Pinpoint the cell where the given text exists, returning its (x, y) midpoint coordinate. 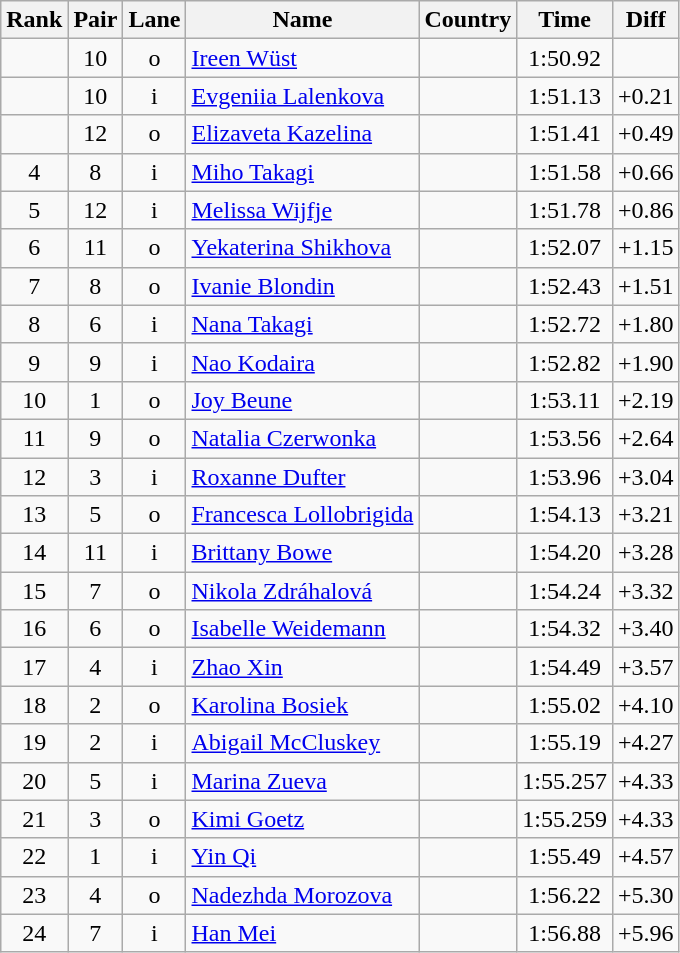
Kimi Goetz (302, 819)
Nana Takagi (302, 324)
1:55.259 (565, 819)
Roxanne Dufter (302, 477)
20 (34, 781)
+3.21 (646, 515)
Ireen Wüst (302, 58)
Evgeniia Lalenkova (302, 96)
1:51.58 (565, 172)
+1.90 (646, 362)
+0.86 (646, 210)
Yin Qi (302, 857)
Ivanie Blondin (302, 286)
Brittany Bowe (302, 553)
Time (565, 20)
+3.40 (646, 629)
Nikola Zdráhalová (302, 591)
24 (34, 933)
+2.19 (646, 400)
+4.27 (646, 743)
Lane (154, 20)
21 (34, 819)
1:54.20 (565, 553)
Pair (96, 20)
19 (34, 743)
1:53.96 (565, 477)
1:55.49 (565, 857)
23 (34, 895)
1:52.72 (565, 324)
Karolina Bosiek (302, 705)
1:54.24 (565, 591)
Natalia Czerwonka (302, 438)
+0.21 (646, 96)
1:55.02 (565, 705)
14 (34, 553)
1:54.49 (565, 667)
Melissa Wijfje (302, 210)
1:52.43 (565, 286)
1:52.07 (565, 248)
13 (34, 515)
+3.28 (646, 553)
+1.80 (646, 324)
15 (34, 591)
1:50.92 (565, 58)
Elizaveta Kazelina (302, 134)
+1.15 (646, 248)
1:52.82 (565, 362)
1:54.13 (565, 515)
Name (302, 20)
+0.49 (646, 134)
1:55.257 (565, 781)
+2.64 (646, 438)
+3.32 (646, 591)
1:51.13 (565, 96)
1:51.41 (565, 134)
+3.57 (646, 667)
+3.04 (646, 477)
Miho Takagi (302, 172)
Rank (34, 20)
1:56.88 (565, 933)
Han Mei (302, 933)
Abigail McCluskey (302, 743)
22 (34, 857)
17 (34, 667)
+0.66 (646, 172)
1:53.11 (565, 400)
Zhao Xin (302, 667)
Country (468, 20)
16 (34, 629)
18 (34, 705)
1:51.78 (565, 210)
Francesca Lollobrigida (302, 515)
Joy Beune (302, 400)
+4.10 (646, 705)
Marina Zueva (302, 781)
+4.57 (646, 857)
1:53.56 (565, 438)
Yekaterina Shikhova (302, 248)
1:55.19 (565, 743)
Nao Kodaira (302, 362)
+5.30 (646, 895)
Nadezhda Morozova (302, 895)
1:56.22 (565, 895)
1:54.32 (565, 629)
+1.51 (646, 286)
Diff (646, 20)
+5.96 (646, 933)
Isabelle Weidemann (302, 629)
